Detect which cell encompasses the target text, then output its (X, Y) center coordinate. 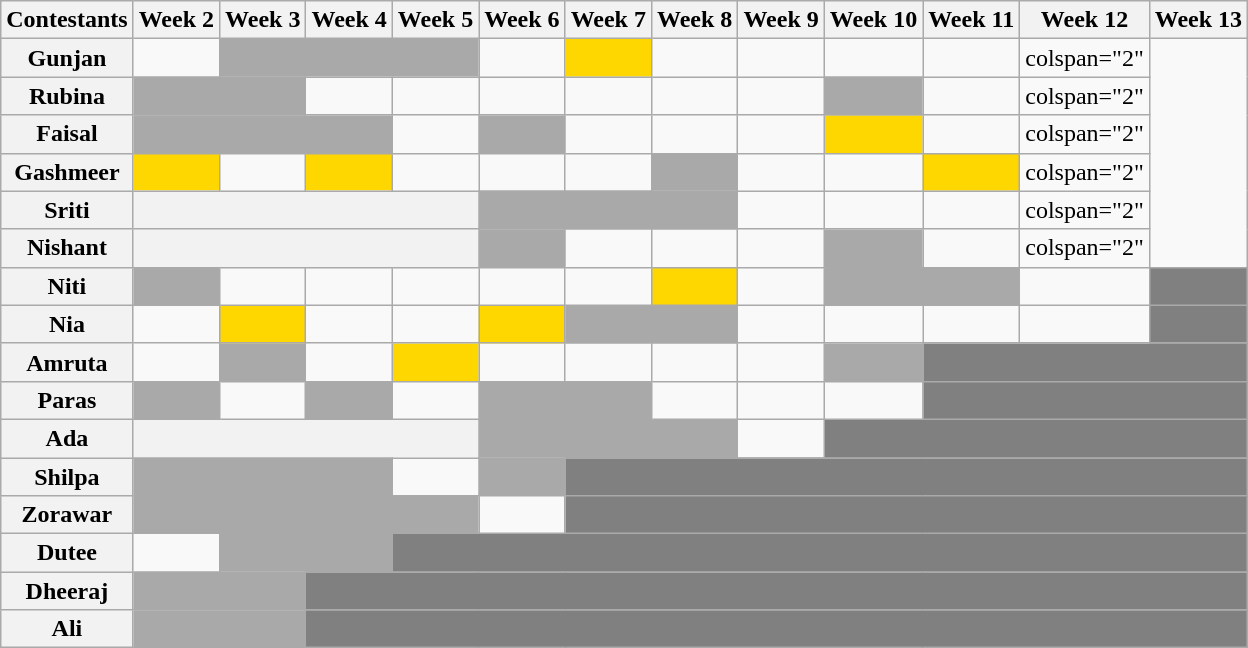
Zorawar (67, 515)
Week 7 (608, 20)
Week 10 (873, 20)
Dheeraj (67, 591)
Dutee (67, 553)
Week 11 (972, 20)
Week 5 (435, 20)
Gunjan (67, 58)
Week 6 (522, 20)
Contestants (67, 20)
Nishant (67, 248)
Shilpa (67, 477)
Week 12 (1085, 20)
Week 8 (694, 20)
Faisal (67, 134)
Gashmeer (67, 172)
Ali (67, 629)
Ada (67, 438)
Niti (67, 286)
Week 13 (1198, 20)
Nia (67, 324)
Sriti (67, 210)
Rubina (67, 96)
Week 3 (263, 20)
Week 2 (176, 20)
Week 4 (349, 20)
Paras (67, 400)
Amruta (67, 362)
Week 9 (781, 20)
